Find where the given text appears and provide that cell's center as (x, y) coordinate. 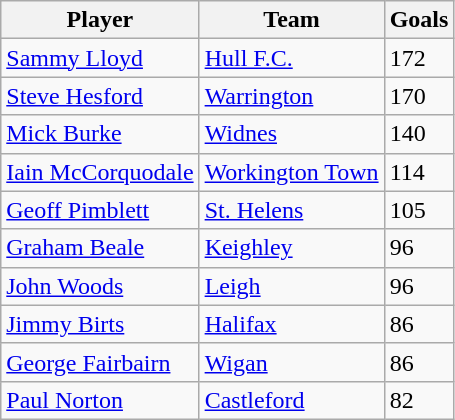
Wigan (292, 362)
172 (419, 58)
Player (100, 20)
Sammy Lloyd (100, 58)
Iain McCorquodale (100, 172)
Castleford (292, 400)
Steve Hesford (100, 96)
Warrington (292, 96)
Leigh (292, 286)
Halifax (292, 324)
Widnes (292, 134)
Jimmy Birts (100, 324)
140 (419, 134)
Paul Norton (100, 400)
John Woods (100, 286)
Mick Burke (100, 134)
Goals (419, 20)
St. Helens (292, 210)
Keighley (292, 248)
Workington Town (292, 172)
105 (419, 210)
114 (419, 172)
Team (292, 20)
George Fairbairn (100, 362)
Hull F.C. (292, 58)
Graham Beale (100, 248)
Geoff Pimblett (100, 210)
82 (419, 400)
170 (419, 96)
